Pinpoint the cell where the given text exists, returning its [X, Y] midpoint coordinate. 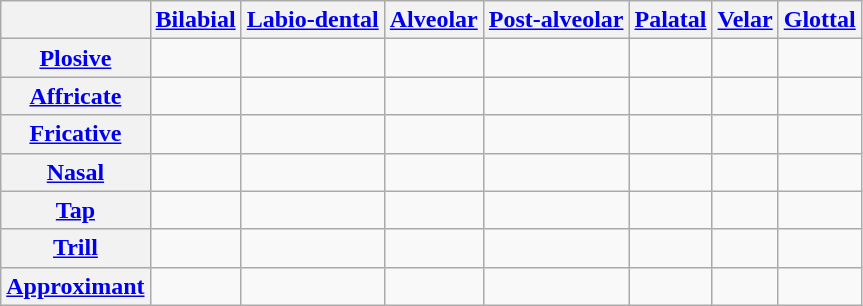
Labio-dental [312, 20]
Alveolar [434, 20]
Post-alveolar [556, 20]
Glottal [820, 20]
Velar [745, 20]
Fricative [76, 134]
Plosive [76, 58]
Bilabial [196, 20]
Palatal [670, 20]
Affricate [76, 96]
Tap [76, 210]
Trill [76, 248]
Nasal [76, 172]
Approximant [76, 286]
